Pinpoint the cell where the given text exists, returning its (x, y) midpoint coordinate. 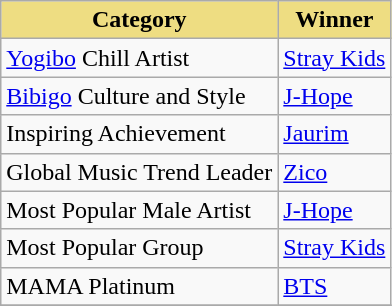
Category (140, 20)
Bibigo Culture and Style (140, 96)
BTS (334, 286)
Global Music Trend Leader (140, 172)
MAMA Platinum (140, 286)
Winner (334, 20)
Yogibo Chill Artist (140, 58)
Zico (334, 172)
Most Popular Group (140, 248)
Jaurim (334, 134)
Inspiring Achievement (140, 134)
Most Popular Male Artist (140, 210)
